Return (x, y) of the center of cell containing provided text 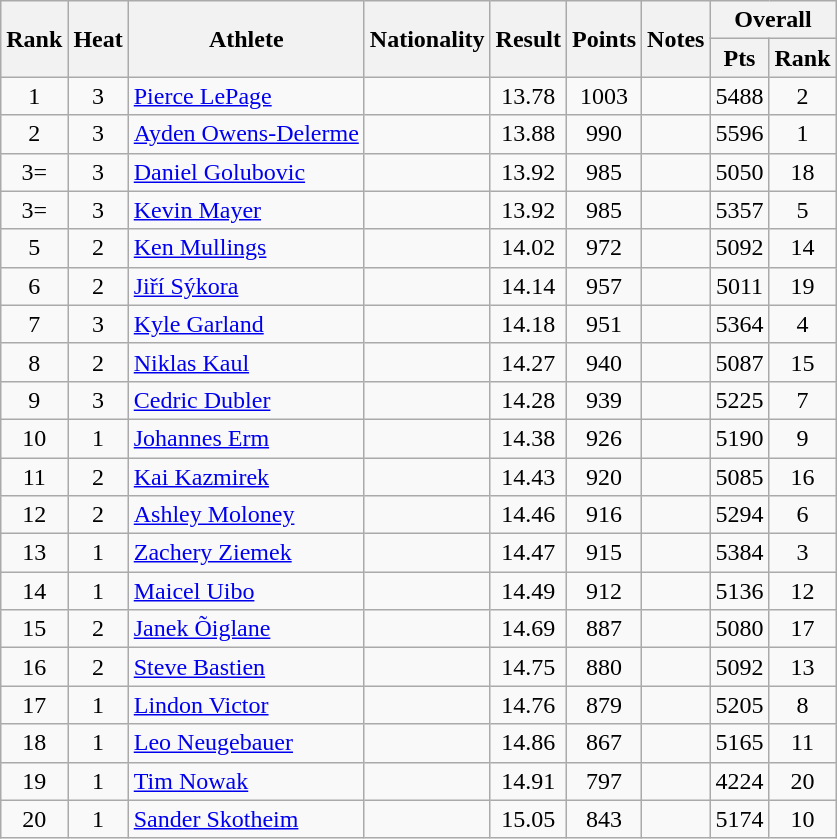
14.49 (528, 591)
940 (604, 362)
Niklas Kaul (246, 362)
926 (604, 438)
14.69 (528, 629)
Ayden Owens-Delerme (246, 134)
Nationality (427, 39)
14.76 (528, 705)
Sander Skotheim (246, 819)
5050 (740, 172)
Pierce LePage (246, 96)
Tim Nowak (246, 781)
14.86 (528, 743)
Maicel Uibo (246, 591)
14.43 (528, 477)
Cedric Dubler (246, 400)
915 (604, 553)
5165 (740, 743)
957 (604, 286)
Johannes Erm (246, 438)
14.38 (528, 438)
Ashley Moloney (246, 515)
13.78 (528, 96)
14.02 (528, 248)
879 (604, 705)
5205 (740, 705)
5087 (740, 362)
5174 (740, 819)
5364 (740, 324)
5085 (740, 477)
Pts (740, 58)
843 (604, 819)
5190 (740, 438)
4224 (740, 781)
14.46 (528, 515)
14.28 (528, 400)
Ken Mullings (246, 248)
Result (528, 39)
916 (604, 515)
14.27 (528, 362)
5596 (740, 134)
Jiří Sýkora (246, 286)
912 (604, 591)
14.47 (528, 553)
Overall (773, 20)
990 (604, 134)
Points (604, 39)
Leo Neugebauer (246, 743)
Notes (676, 39)
Daniel Golubovic (246, 172)
4 (802, 324)
939 (604, 400)
Heat (98, 39)
5011 (740, 286)
5357 (740, 210)
13.88 (528, 134)
972 (604, 248)
867 (604, 743)
Athlete (246, 39)
1003 (604, 96)
14.91 (528, 781)
880 (604, 667)
14.14 (528, 286)
5384 (740, 553)
5294 (740, 515)
Janek Õiglane (246, 629)
14.18 (528, 324)
Lindon Victor (246, 705)
15.05 (528, 819)
797 (604, 781)
14.75 (528, 667)
Kyle Garland (246, 324)
5225 (740, 400)
5080 (740, 629)
Zachery Ziemek (246, 553)
Steve Bastien (246, 667)
5488 (740, 96)
951 (604, 324)
920 (604, 477)
Kevin Mayer (246, 210)
Kai Kazmirek (246, 477)
887 (604, 629)
5136 (740, 591)
